Return [X, Y] of the center of cell containing provided text 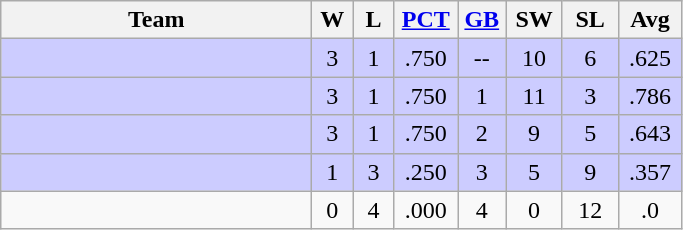
SL [590, 20]
6 [590, 58]
.000 [426, 210]
.250 [426, 172]
W [332, 20]
11 [534, 96]
2 [482, 134]
.625 [650, 58]
12 [590, 210]
Avg [650, 20]
.643 [650, 134]
-- [482, 58]
.0 [650, 210]
10 [534, 58]
GB [482, 20]
Team [156, 20]
L [374, 20]
PCT [426, 20]
.357 [650, 172]
SW [534, 20]
.786 [650, 96]
